Find where the given text appears and provide that cell's center as [X, Y] coordinate. 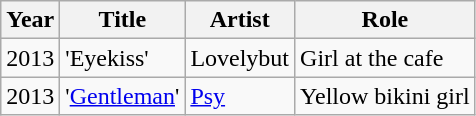
Psy [240, 96]
Role [386, 20]
'Eyekiss' [122, 58]
'Gentleman' [122, 96]
Lovelybut [240, 58]
Year [30, 20]
Title [122, 20]
Yellow bikini girl [386, 96]
Girl at the cafe [386, 58]
Artist [240, 20]
